Return the [X, Y] coordinate for the center point of the cell that contains the specified text.  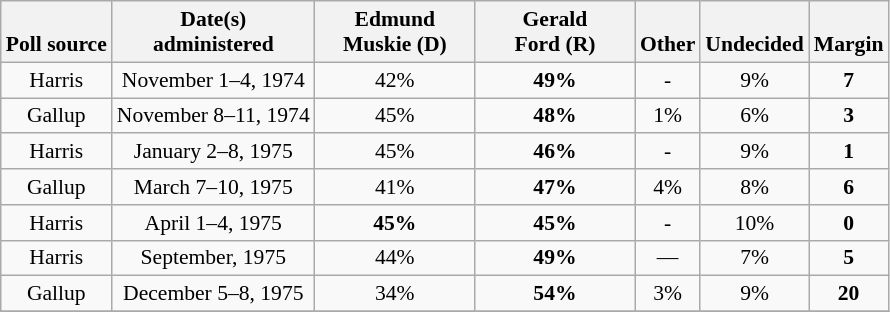
42% [395, 80]
1% [668, 116]
10% [754, 223]
January 2–8, 1975 [214, 152]
7 [849, 80]
48% [555, 116]
Poll source [56, 32]
November 1–4, 1974 [214, 80]
7% [754, 258]
1 [849, 152]
Undecided [754, 32]
46% [555, 152]
34% [395, 294]
54% [555, 294]
GeraldFord (R) [555, 32]
20 [849, 294]
47% [555, 187]
5 [849, 258]
EdmundMuskie (D) [395, 32]
Other [668, 32]
November 8–11, 1974 [214, 116]
September, 1975 [214, 258]
3 [849, 116]
— [668, 258]
April 1–4, 1975 [214, 223]
December 5–8, 1975 [214, 294]
Margin [849, 32]
March 7–10, 1975 [214, 187]
4% [668, 187]
3% [668, 294]
6% [754, 116]
Date(s)administered [214, 32]
0 [849, 223]
41% [395, 187]
8% [754, 187]
44% [395, 258]
6 [849, 187]
